From the cell containing the given text, extract its center point as (x, y) coordinate. 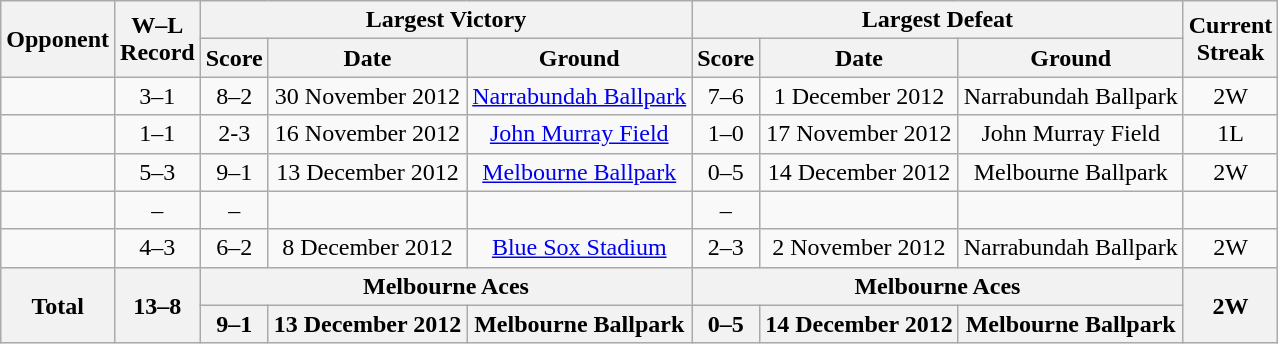
Largest Defeat (938, 20)
3–1 (158, 96)
7–6 (726, 96)
17 November 2012 (860, 134)
1–0 (726, 134)
2 November 2012 (860, 248)
1 December 2012 (860, 96)
8–2 (234, 96)
13–8 (158, 305)
CurrentStreak (1230, 39)
W–LRecord (158, 39)
1L (1230, 134)
Opponent (58, 39)
5–3 (158, 172)
2-3 (234, 134)
Largest Victory (446, 20)
Blue Sox Stadium (580, 248)
8 December 2012 (368, 248)
4–3 (158, 248)
2–3 (726, 248)
16 November 2012 (368, 134)
30 November 2012 (368, 96)
6–2 (234, 248)
1–1 (158, 134)
Total (58, 305)
